For the text-containing cell, return its midpoint in (x, y) coordinate format. 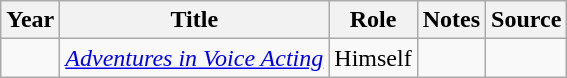
Notes (451, 20)
Title (194, 20)
Himself (373, 58)
Adventures in Voice Acting (194, 58)
Source (526, 20)
Role (373, 20)
Year (30, 20)
